Capture the cell that displays the provided text and extract its [X, Y] central coordinate. 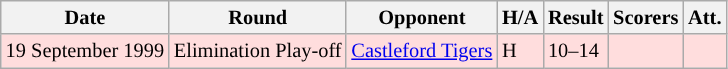
H [520, 51]
Round [258, 17]
Att. [704, 17]
10–14 [576, 51]
Opponent [422, 17]
Date [85, 17]
Scorers [646, 17]
Castleford Tigers [422, 51]
Result [576, 17]
Elimination Play-off [258, 51]
H/A [520, 17]
19 September 1999 [85, 51]
